Identify which cell holds the provided text, then report its (X, Y) central coordinate. 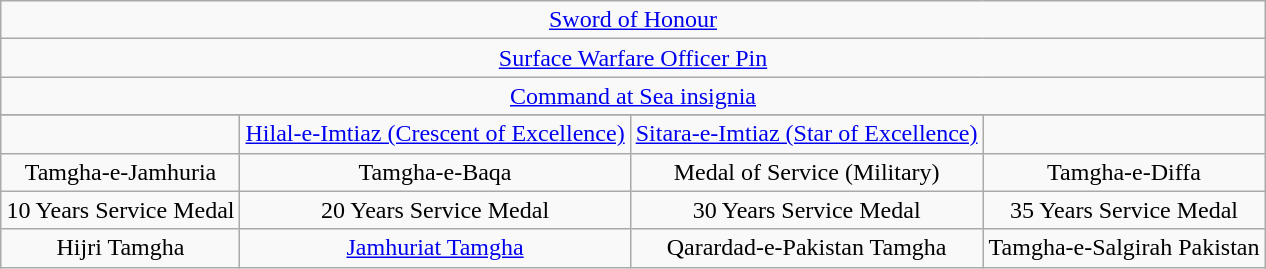
Command at Sea insignia (633, 96)
Medal of Service (Military) (806, 172)
Sitara-e-Imtiaz (Star of Excellence) (806, 134)
Sword of Honour (633, 20)
20 Years Service Medal (435, 210)
Tamgha-e-Jamhuria (120, 172)
Surface Warfare Officer Pin (633, 58)
Tamgha-e-Diffa (1124, 172)
Tamgha-e-Salgirah Pakistan (1124, 248)
10 Years Service Medal (120, 210)
30 Years Service Medal (806, 210)
Tamgha-e-Baqa (435, 172)
Hijri Tamgha (120, 248)
Jamhuriat Tamgha (435, 248)
35 Years Service Medal (1124, 210)
Hilal-e-Imtiaz (Crescent of Excellence) (435, 134)
Qarardad-e-Pakistan Tamgha (806, 248)
